Output the [x, y] coordinate of the center of the cell containing the given text.  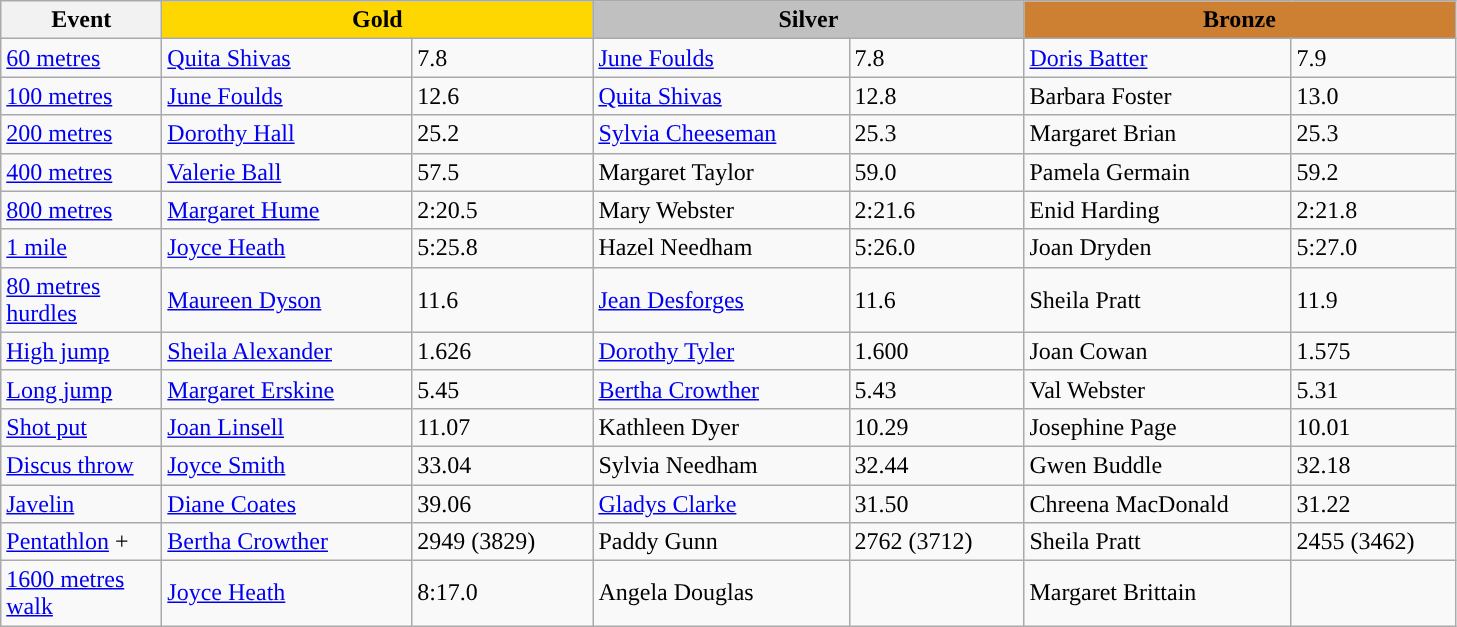
Long jump [82, 389]
Diane Coates [287, 503]
Enid Harding [1158, 210]
7.9 [1373, 58]
Maureen Dyson [287, 300]
Hazel Needham [721, 248]
5.43 [936, 389]
12.8 [936, 96]
Val Webster [1158, 389]
2455 (3462) [1373, 542]
Margaret Brittain [1158, 594]
8:17.0 [502, 594]
Doris Batter [1158, 58]
Discus throw [82, 465]
Event [82, 20]
32.18 [1373, 465]
5:27.0 [1373, 248]
32.44 [936, 465]
Sheila Alexander [287, 351]
80 metres hurdles [82, 300]
Kathleen Dyer [721, 427]
Valerie Ball [287, 172]
1.600 [936, 351]
31.22 [1373, 503]
Gwen Buddle [1158, 465]
Chreena MacDonald [1158, 503]
Paddy Gunn [721, 542]
Margaret Hume [287, 210]
5.31 [1373, 389]
Margaret Brian [1158, 134]
31.50 [936, 503]
5:25.8 [502, 248]
Dorothy Hall [287, 134]
5:26.0 [936, 248]
Gladys Clarke [721, 503]
Mary Webster [721, 210]
Shot put [82, 427]
Gold [378, 20]
5.45 [502, 389]
Jean Desforges [721, 300]
Dorothy Tyler [721, 351]
13.0 [1373, 96]
Pamela Germain [1158, 172]
1.575 [1373, 351]
Margaret Erskine [287, 389]
11.07 [502, 427]
100 metres [82, 96]
Sylvia Needham [721, 465]
59.0 [936, 172]
200 metres [82, 134]
11.9 [1373, 300]
60 metres [82, 58]
1.626 [502, 351]
33.04 [502, 465]
2:21.6 [936, 210]
Joan Cowan [1158, 351]
2762 (3712) [936, 542]
1600 metres walk [82, 594]
Sylvia Cheeseman [721, 134]
10.29 [936, 427]
12.6 [502, 96]
Angela Douglas [721, 594]
Joyce Smith [287, 465]
1 mile [82, 248]
Josephine Page [1158, 427]
Silver [808, 20]
High jump [82, 351]
Bronze [1240, 20]
25.2 [502, 134]
Joan Linsell [287, 427]
2949 (3829) [502, 542]
2:21.8 [1373, 210]
Joan Dryden [1158, 248]
10.01 [1373, 427]
800 metres [82, 210]
400 metres [82, 172]
Pentathlon + [82, 542]
Barbara Foster [1158, 96]
59.2 [1373, 172]
Margaret Taylor [721, 172]
2:20.5 [502, 210]
Javelin [82, 503]
39.06 [502, 503]
57.5 [502, 172]
